Capture the cell that displays the provided text and extract its [X, Y] central coordinate. 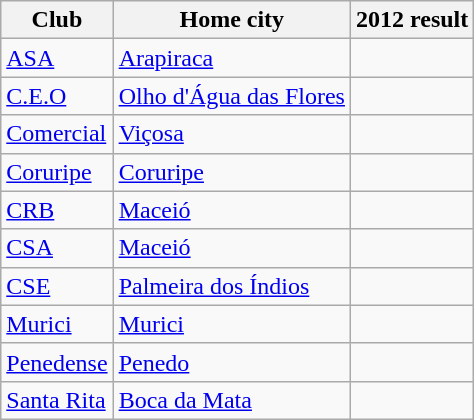
ASA [57, 58]
Penedense [57, 362]
CSA [57, 248]
C.E.O [57, 96]
Olho d'Água das Flores [232, 96]
Palmeira dos Índios [232, 286]
Club [57, 20]
Penedo [232, 362]
CSE [57, 286]
Viçosa [232, 134]
CRB [57, 210]
Arapiraca [232, 58]
2012 result [412, 20]
Comercial [57, 134]
Santa Rita [57, 400]
Home city [232, 20]
Boca da Mata [232, 400]
